Determine the [x, y] coordinate at the center of the cell enclosing the given text.  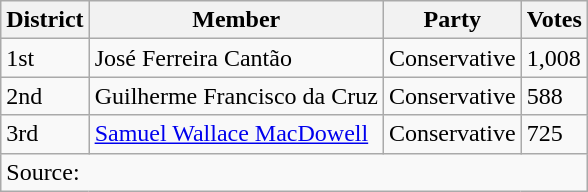
Source: [294, 172]
Votes [554, 20]
Guilherme Francisco da Cruz [236, 96]
Party [452, 20]
José Ferreira Cantão [236, 58]
588 [554, 96]
3rd [45, 134]
2nd [45, 96]
Member [236, 20]
Samuel Wallace MacDowell [236, 134]
1st [45, 58]
725 [554, 134]
1,008 [554, 58]
District [45, 20]
